Find where the given text appears and provide that cell's center as [x, y] coordinate. 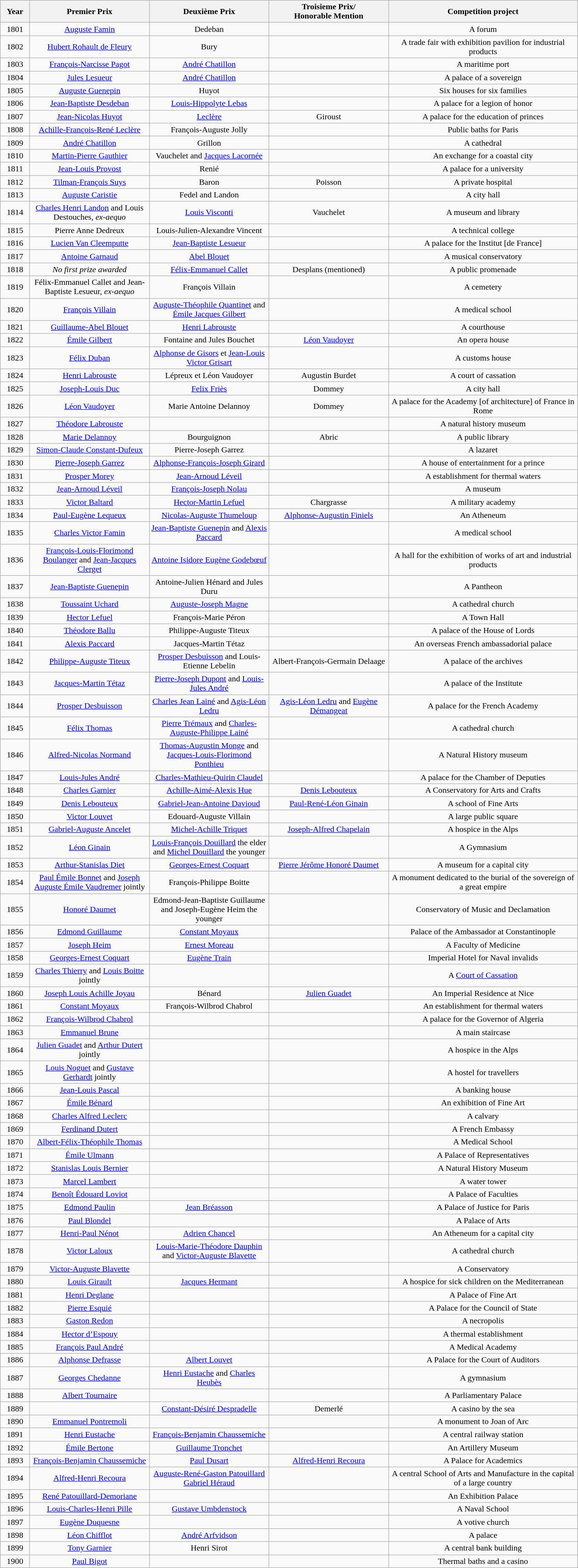
Théodore Ballu [90, 630]
1864 [15, 1050]
Hector d’Espouy [90, 1334]
An exchange for a coastal city [483, 156]
1836 [15, 560]
1827 [15, 424]
1886 [15, 1360]
Antoine Isidore Eugène Godebœuf [209, 560]
1858 [15, 958]
Deuxième Prix [209, 12]
Théodore Labrouste [90, 424]
Six houses for six families [483, 90]
Charles Henri Landon and Louis Destouches, ex-aequo [90, 212]
A house of entertainment for a prince [483, 463]
Albert-François-Germain Delaage [329, 661]
1882 [15, 1308]
A Conservatory for Arts and Crafts [483, 790]
Michel-Achille Triquet [209, 829]
A private hospital [483, 182]
1893 [15, 1461]
Dedeban [209, 29]
Joseph-Louis Duc [90, 388]
Simon-Claude Constant-Dufeux [90, 450]
An Atheneum [483, 515]
1872 [15, 1168]
1898 [15, 1535]
Charles Garnier [90, 790]
Paul-Eugène Lequeux [90, 515]
1899 [15, 1548]
Félix Thomas [90, 728]
1871 [15, 1155]
A school of Fine Arts [483, 803]
Jules Lesueur [90, 77]
A calvary [483, 1116]
1885 [15, 1347]
A museum [483, 489]
1891 [15, 1434]
1862 [15, 1019]
1811 [15, 169]
Victor-Auguste Blavette [90, 1269]
1803 [15, 64]
Hector-Martin Lefuel [209, 502]
1842 [15, 661]
Antoine Garnaud [90, 256]
1807 [15, 117]
Hubert Rohault de Fleury [90, 47]
Bénard [209, 993]
A gymnasium [483, 1378]
Benoît Édouard Loviot [90, 1194]
A public promenade [483, 269]
Fedel and Landon [209, 195]
1878 [15, 1251]
Émile Bénard [90, 1103]
René Patouillard-Demoriane [90, 1496]
1849 [15, 803]
Charles Victor Famin [90, 533]
A palace for the Governor of Algeria [483, 1019]
Alexis Paccard [90, 643]
Louis Visconti [209, 212]
François-Philippe Boitte [209, 882]
1859 [15, 975]
Julien Guadet and Arthur Dutert jointly [90, 1050]
Marie Delannoy [90, 437]
Charles Thierry and Louis Boitte jointly [90, 975]
1844 [15, 705]
Edmond-Jean-Baptiste Guillaume and Joseph-Eugène Heim the younger [209, 909]
Competition project [483, 12]
1820 [15, 309]
Félix-Emmanuel Callet and Jean-Baptiste Lesueur, ex-aequo [90, 287]
Auguste-Théophile Quantinet and Émile Jacques Gilbert [209, 309]
1845 [15, 728]
Huyot [209, 90]
1825 [15, 388]
1857 [15, 945]
Lucien Van Cleemputte [90, 243]
A Palace of Faculties [483, 1194]
Eugène Duquesne [90, 1522]
Henri Sirot [209, 1548]
1895 [15, 1496]
1892 [15, 1447]
André Arfvidson [209, 1535]
Pierre Esquié [90, 1308]
Joseph Louis Achille Joyau [90, 993]
1856 [15, 932]
Chargrasse [329, 502]
Albert Tournaire [90, 1395]
A palace for the Institut [de France] [483, 243]
1881 [15, 1295]
1897 [15, 1522]
1854 [15, 882]
Agis-Léon Ledru and Eugène Démangeat [329, 705]
1817 [15, 256]
1805 [15, 90]
A musical conservatory [483, 256]
A Parliamentary Palace [483, 1395]
1804 [15, 77]
Jean-Louis Pascal [90, 1090]
Paul Émile Bonnet and Joseph Auguste Émile Vaudremer jointly [90, 882]
1890 [15, 1421]
A public library [483, 437]
1815 [15, 230]
1888 [15, 1395]
A water tower [483, 1181]
Edmond Guillaume [90, 932]
Toussaint Uchard [90, 604]
1894 [15, 1479]
1850 [15, 816]
1828 [15, 437]
A courthouse [483, 327]
Prosper Desbuisson [90, 705]
A casino by the sea [483, 1408]
Tilman-François Suys [90, 182]
1818 [15, 269]
1861 [15, 1006]
An Atheneum for a capital city [483, 1233]
Emmanuel Pontremoli [90, 1421]
A Naval School [483, 1509]
Thermal baths and a casino [483, 1561]
Nicolas-Auguste Thumeloup [209, 515]
1837 [15, 587]
Vauchelet [329, 212]
Giroust [329, 117]
A Conservatory [483, 1269]
1802 [15, 47]
A large public square [483, 816]
1841 [15, 643]
A Town Hall [483, 617]
Victor Baltard [90, 502]
A Palace of Arts [483, 1220]
1877 [15, 1233]
Tony Garnier [90, 1548]
Fontaine and Jules Bouchet [209, 340]
1814 [15, 212]
A central bank building [483, 1548]
1865 [15, 1072]
1834 [15, 515]
Adrien Chancel [209, 1233]
A banking house [483, 1090]
Martin-Pierre Gauthier [90, 156]
Charles-Mathieu-Quirin Claudel [209, 777]
Thomas-Augustin Monge and Jacques-Louis-Florimond Ponthieu [209, 755]
An Imperial Residence at Nice [483, 993]
François-Marie Péron [209, 617]
A cemetery [483, 287]
1801 [15, 29]
1809 [15, 143]
Victor Laloux [90, 1251]
1848 [15, 790]
Alfred-Nicolas Normand [90, 755]
A palace of the House of Lords [483, 630]
Bourguignon [209, 437]
1873 [15, 1181]
Bury [209, 47]
A Palace of Justice for Paris [483, 1207]
A thermal establishment [483, 1334]
Charles Jean Lainé and Agis-Léon Ledru [209, 705]
1874 [15, 1194]
1880 [15, 1282]
Henri Eustache [90, 1434]
An overseas French ambassadorial palace [483, 643]
A establishment for thermal waters [483, 476]
François Paul André [90, 1347]
Charles Alfred Leclerc [90, 1116]
Émile Gilbert [90, 340]
Jean-Baptiste Desdeban [90, 104]
Hector Lefuel [90, 617]
Constant-Désiré Despradelle [209, 1408]
A palace for the Academy [of architecture] of France in Rome [483, 406]
1839 [15, 617]
A court of cassation [483, 375]
1851 [15, 829]
Jean Bréasson [209, 1207]
1876 [15, 1220]
A Palace for the Council of State [483, 1308]
A natural history museum [483, 424]
Julien Guadet [329, 993]
A palace [483, 1535]
Edouard-Auguste Villain [209, 816]
Augustin Burdet [329, 375]
A Court of Cassation [483, 975]
A Gymnasium [483, 847]
Paul Bigot [90, 1561]
Louis-Marie-Théodore Dauphin and Victor-Auguste Blavette [209, 1251]
Achille-Aimé-Alexis Hue [209, 790]
Troisieme Prix/Honorable Mention [329, 12]
1863 [15, 1032]
Émile Bertone [90, 1447]
Gabriel-Auguste Ancelet [90, 829]
1867 [15, 1103]
A central School of Arts and Manufacture in the capital of a large country [483, 1479]
An Artillery Museum [483, 1447]
A museum and library [483, 212]
Paul Dusart [209, 1461]
1884 [15, 1334]
Pierre Anne Dedreux [90, 230]
1810 [15, 156]
Jean-Baptiste Guenepin and Alexis Paccard [209, 533]
A votive church [483, 1522]
Pierre Trémaux and Charles-Auguste-Philippe Lainé [209, 728]
Imperial Hotel for Naval invalids [483, 958]
Henri-Paul Nénot [90, 1233]
No first prize awarded [90, 269]
Gabriel-Jean-Antoine Davioud [209, 803]
1900 [15, 1561]
Joseph-Alfred Chapelain [329, 829]
A hospice for sick children on the Mediterranean [483, 1282]
A museum for a capital city [483, 865]
Renié [209, 169]
1819 [15, 287]
Edmond Paulin [90, 1207]
Joseph Heim [90, 945]
1832 [15, 489]
Louis-Charles-Henri Pille [90, 1509]
A Natural History museum [483, 755]
Henri Deglane [90, 1295]
Jacques Hermant [209, 1282]
A palace of the Institute [483, 683]
1896 [15, 1509]
A military academy [483, 502]
1829 [15, 450]
Marie Antoine Delannoy [209, 406]
A Palace of Representatives [483, 1155]
Louis-François Douillard the elder and Michel Douillard the younger [209, 847]
François-Auguste Jolly [209, 130]
1879 [15, 1269]
Guillaume-Abel Blouet [90, 327]
Albert-Félix-Théophile Thomas [90, 1142]
A cathedral [483, 143]
Pierre Jérôme Honoré Daumet [329, 865]
Jean-Baptiste Guenepin [90, 587]
Gaston Redon [90, 1321]
Louis-Jules André [90, 777]
A main staircase [483, 1032]
Abel Blouet [209, 256]
A Faculty of Medicine [483, 945]
An Exhibition Palace [483, 1496]
A palace for the Chamber of Deputies [483, 777]
1808 [15, 130]
Prosper Morey [90, 476]
Henri Eustache and Charles Heubès [209, 1378]
Félix Duban [90, 358]
Louis Noguet and Gustave Gerhardt jointly [90, 1072]
Antoine-Julien Hénard and Jules Duru [209, 587]
1843 [15, 683]
1813 [15, 195]
A French Embassy [483, 1129]
Victor Louvet [90, 816]
Eugène Train [209, 958]
1823 [15, 358]
A monument dedicated to the burial of the sovereign of a great empire [483, 882]
Year [15, 12]
1869 [15, 1129]
Conservatory of Music and Declamation [483, 909]
1835 [15, 533]
1806 [15, 104]
A Palace of Fine Art [483, 1295]
Jean-Nicolas Huyot [90, 117]
Premier Prix [90, 12]
Louis Girault [90, 1282]
A Medical Academy [483, 1347]
Ernest Moreau [209, 945]
1853 [15, 865]
Public baths for Paris [483, 130]
Georges Chedanne [90, 1378]
A maritime port [483, 64]
1831 [15, 476]
A palace of a sovereign [483, 77]
A customs house [483, 358]
Gustave Umbdenstock [209, 1509]
An opera house [483, 340]
Prosper Desbuisson and Louis-Etienne Lebelin [209, 661]
Alphonse-François-Joseph Girard [209, 463]
A palace for the French Academy [483, 705]
Felix Friès [209, 388]
1838 [15, 604]
1833 [15, 502]
A central railway station [483, 1434]
Baron [209, 182]
1812 [15, 182]
Auguste Famin [90, 29]
A palace for a university [483, 169]
Émile Ulmann [90, 1155]
A monument to Joan of Arc [483, 1421]
1846 [15, 755]
A Medical School [483, 1142]
Ferdinand Dutert [90, 1129]
1826 [15, 406]
1889 [15, 1408]
A Pantheon [483, 587]
Achille-François-René Leclère [90, 130]
Alphonse Defrasse [90, 1360]
Léon Chifflot [90, 1535]
Emmanuel Brune [90, 1032]
1855 [15, 909]
A palace for the education of princes [483, 117]
François-Narcisse Pagot [90, 64]
François-Louis-Florimond Boulanger and Jean-Jacques Clerget [90, 560]
Paul Blondel [90, 1220]
Alphonse de Gisors et Jean-Louis Victor Grisart [209, 358]
Vauchelet and Jacques Lacornée [209, 156]
Leclère [209, 117]
Grillon [209, 143]
An exhibition of Fine Art [483, 1103]
1883 [15, 1321]
Auguste-René-Gaston Patouillard Gabriel Héraud [209, 1479]
1868 [15, 1116]
François-Joseph Nolau [209, 489]
Léon Ginain [90, 847]
Auguste-Joseph Magne [209, 604]
Jean-Baptiste Lesueur [209, 243]
1821 [15, 327]
A Palace for Academics [483, 1461]
Louis-Hippolyte Lebas [209, 104]
1875 [15, 1207]
Jean-Louis Provost [90, 169]
A Palace for the Court of Auditors [483, 1360]
Poisson [329, 182]
Palace of the Ambassador at Constantinople [483, 932]
Arthur-Stanislas Diet [90, 865]
A palace of the archives [483, 661]
A trade fair with exhibition pavilion for industrial products [483, 47]
A Natural History Museum [483, 1168]
An establishment for thermal waters [483, 1006]
1816 [15, 243]
1822 [15, 340]
Auguste Guenepin [90, 90]
Paul-René-Léon Ginain [329, 803]
1847 [15, 777]
Pierre-Joseph Dupont and Louis-Jules André [209, 683]
1840 [15, 630]
Honoré Daumet [90, 909]
Auguste Caristie [90, 195]
Marcel Lambert [90, 1181]
1830 [15, 463]
Desplans (mentioned) [329, 269]
1887 [15, 1378]
1860 [15, 993]
A forum [483, 29]
A technical college [483, 230]
A hostel for travellers [483, 1072]
1852 [15, 847]
1870 [15, 1142]
Albert Louvet [209, 1360]
1866 [15, 1090]
Stanislas Louis Bernier [90, 1168]
Demerlé [329, 1408]
A lazaret [483, 450]
1824 [15, 375]
Louis-Julien-Alexandre Vincent [209, 230]
Abric [329, 437]
Alphonse-Augustin Finiels [329, 515]
Félix-Emmanuel Callet [209, 269]
Guillaume Tronchet [209, 1447]
Lépreux et Léon Vaudoyer [209, 375]
A hall for the exhibition of works of art and industrial products [483, 560]
A necropolis [483, 1321]
A palace for a legion of honor [483, 104]
